For the text-containing cell, return its midpoint in [x, y] coordinate format. 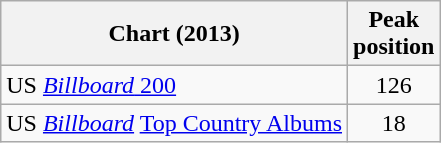
US Billboard 200 [174, 85]
18 [394, 123]
Chart (2013) [174, 34]
US Billboard Top Country Albums [174, 123]
126 [394, 85]
Peakposition [394, 34]
